From the cell containing the given text, extract its center point as (X, Y) coordinate. 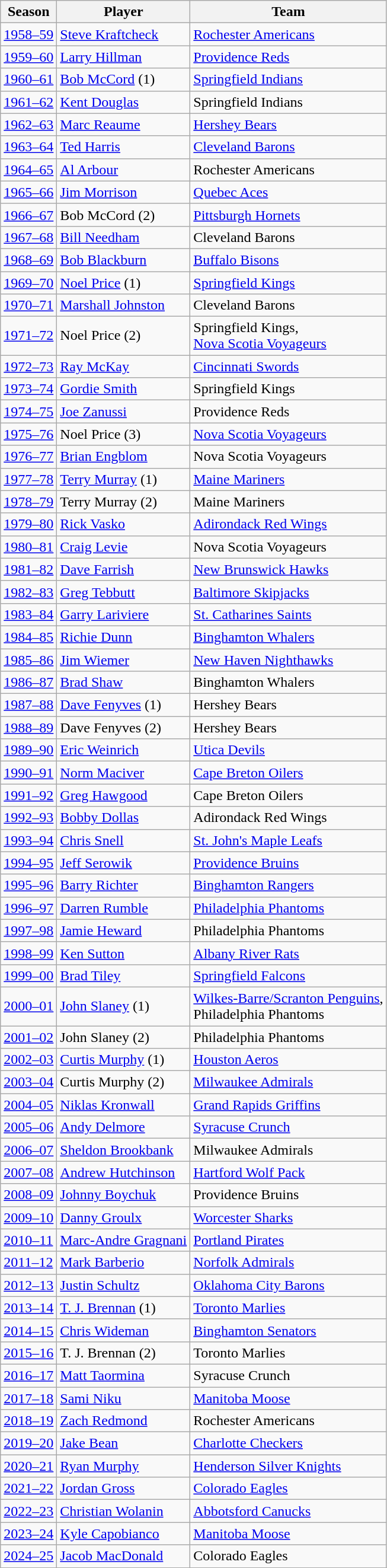
Gordie Smith (123, 389)
2009–10 (28, 1218)
Sheldon Brookbank (123, 1150)
Dave Fenyves (2) (123, 728)
1979–80 (28, 524)
2000–01 (28, 1006)
Hartford Wolf Pack (288, 1172)
1958–59 (28, 34)
2001–02 (28, 1037)
Matt Taormina (123, 1375)
Oklahoma City Barons (288, 1285)
Rick Vasko (123, 524)
Springfield Kings,Nova Scotia Voyageurs (288, 336)
1965–66 (28, 192)
Dave Farrish (123, 569)
2023–24 (28, 1534)
Jim Wiemer (123, 660)
Quebec Aces (288, 192)
Chris Wideman (123, 1330)
Brad Tiley (123, 976)
Noel Price (3) (123, 434)
Jeff Serowik (123, 863)
Danny Groulx (123, 1218)
1966–67 (28, 215)
Ryan Murphy (123, 1466)
John Slaney (2) (123, 1037)
1996–97 (28, 908)
Zach Redmond (123, 1421)
1981–82 (28, 569)
2013–14 (28, 1308)
Niklas Kronwall (123, 1105)
1964–65 (28, 170)
Norm Maciver (123, 773)
Andrew Hutchinson (123, 1172)
Al Arbour (123, 170)
Sami Niku (123, 1398)
1991–92 (28, 795)
T. J. Brennan (1) (123, 1308)
New Brunswick Hawks (288, 569)
Marc Reaume (123, 125)
Baltimore Skipjacks (288, 592)
Brian Engblom (123, 457)
Greg Hawgood (123, 795)
Darren Rumble (123, 908)
Team (288, 12)
2006–07 (28, 1150)
Kyle Capobianco (123, 1534)
2022–23 (28, 1511)
Binghamton Rangers (288, 885)
1972–73 (28, 366)
Season (28, 12)
2024–25 (28, 1556)
1983–84 (28, 614)
1990–91 (28, 773)
Noel Price (1) (123, 283)
Jake Bean (123, 1443)
1968–69 (28, 260)
2010–11 (28, 1240)
Eric Weinrich (123, 750)
Justin Schultz (123, 1285)
Worcester Sharks (288, 1218)
Jamie Heward (123, 930)
2007–08 (28, 1172)
1976–77 (28, 457)
Portland Pirates (288, 1240)
Steve Kraftcheck (123, 34)
Binghamton Senators (288, 1330)
1980–81 (28, 547)
2015–16 (28, 1353)
Norfolk Admirals (288, 1263)
Greg Tebbutt (123, 592)
1999–00 (28, 976)
Albany River Rats (288, 953)
1995–96 (28, 885)
1970–71 (28, 305)
1973–74 (28, 389)
Cincinnati Swords (288, 366)
Charlotte Checkers (288, 1443)
Curtis Murphy (1) (123, 1060)
2020–21 (28, 1466)
1977–78 (28, 479)
St. Catharines Saints (288, 614)
1969–70 (28, 283)
T. J. Brennan (2) (123, 1353)
Player (123, 12)
1992–93 (28, 818)
Ken Sutton (123, 953)
1975–76 (28, 434)
Henderson Silver Knights (288, 1466)
Bob Blackburn (123, 260)
1974–75 (28, 412)
Springfield Falcons (288, 976)
1989–90 (28, 750)
Christian Wolanin (123, 1511)
1967–68 (28, 237)
Andy Delmore (123, 1127)
1988–89 (28, 728)
2002–03 (28, 1060)
1961–62 (28, 102)
Ray McKay (123, 366)
Wilkes-Barre/Scranton Penguins, Philadelphia Phantoms (288, 1006)
Bobby Dollas (123, 818)
Mark Barberio (123, 1263)
St. John's Maple Leafs (288, 840)
Larry Hillman (123, 57)
2003–04 (28, 1082)
Utica Devils (288, 750)
Noel Price (2) (123, 336)
Garry Lariviere (123, 614)
Marc-Andre Gragnani (123, 1240)
2008–09 (28, 1195)
John Slaney (1) (123, 1006)
Bill Needham (123, 237)
1998–99 (28, 953)
Chris Snell (123, 840)
Kent Douglas (123, 102)
Terry Murray (1) (123, 479)
1994–95 (28, 863)
2017–18 (28, 1398)
Pittsburgh Hornets (288, 215)
1962–63 (28, 125)
2018–19 (28, 1421)
2019–20 (28, 1443)
Marshall Johnston (123, 305)
1978–79 (28, 502)
1984–85 (28, 637)
Richie Dunn (123, 637)
1997–98 (28, 930)
Curtis Murphy (2) (123, 1082)
Grand Rapids Griffins (288, 1105)
1971–72 (28, 336)
Bob McCord (1) (123, 79)
Jordan Gross (123, 1489)
2021–22 (28, 1489)
Terry Murray (2) (123, 502)
Craig Levie (123, 547)
Brad Shaw (123, 683)
1982–83 (28, 592)
1987–88 (28, 705)
1960–61 (28, 79)
Joe Zanussi (123, 412)
1993–94 (28, 840)
2014–15 (28, 1330)
2012–13 (28, 1285)
Houston Aeros (288, 1060)
1985–86 (28, 660)
New Haven Nighthawks (288, 660)
Bob McCord (2) (123, 215)
Abbotsford Canucks (288, 1511)
Buffalo Bisons (288, 260)
1959–60 (28, 57)
Johnny Boychuk (123, 1195)
1986–87 (28, 683)
Ted Harris (123, 147)
Dave Fenyves (1) (123, 705)
2016–17 (28, 1375)
2011–12 (28, 1263)
2004–05 (28, 1105)
2005–06 (28, 1127)
Barry Richter (123, 885)
Jacob MacDonald (123, 1556)
Jim Morrison (123, 192)
1963–64 (28, 147)
